Determine the [X, Y] coordinate at the center of the cell enclosing the given text.  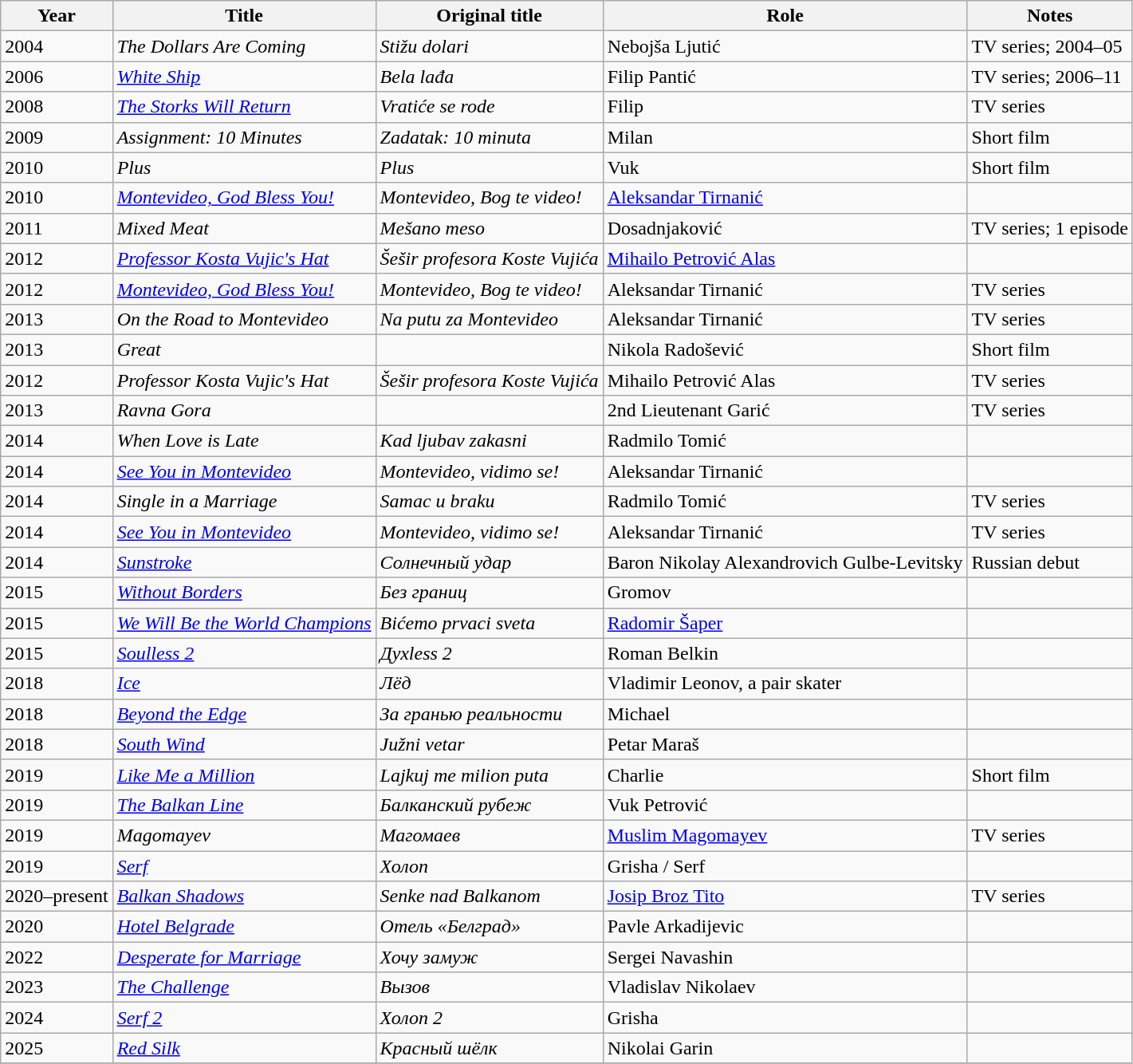
TV series; 1 episode [1049, 228]
Bela lađa [490, 77]
Notes [1049, 16]
Vratiće se rode [490, 107]
Nikola Radošević [785, 349]
Russian debut [1049, 562]
Grisha / Serf [785, 865]
South Wind [244, 744]
2023 [57, 987]
Great [244, 349]
Na putu za Montevideo [490, 319]
White Ship [244, 77]
Role [785, 16]
Serf [244, 865]
Samac u braku [490, 502]
We Will Be the World Champions [244, 623]
Roman Belkin [785, 653]
Mixed Meat [244, 228]
Lajkuj me milion puta [490, 774]
Холоп 2 [490, 1018]
Sunstroke [244, 562]
Title [244, 16]
Balkan Shadows [244, 897]
Sergei Navashin [785, 957]
Beyond the Edge [244, 714]
2020–present [57, 897]
The Storks Will Return [244, 107]
Hotel Belgrade [244, 927]
Nikolai Garin [785, 1048]
Вызов [490, 987]
Stižu dolari [490, 46]
Single in a Marriage [244, 502]
Солнечный удар [490, 562]
Ice [244, 684]
2nd Lieutenant Garić [785, 411]
The Dollars Are Coming [244, 46]
2020 [57, 927]
Vuk [785, 167]
За гранью реальности [490, 714]
Хочу замуж [490, 957]
Serf 2 [244, 1018]
Petar Maraš [785, 744]
Nebojša Ljutić [785, 46]
Bićemo prvaci sveta [490, 623]
Senke nad Balkanom [490, 897]
2004 [57, 46]
Vladimir Leonov, a pair skater [785, 684]
Grisha [785, 1018]
Michael [785, 714]
2022 [57, 957]
Without Borders [244, 593]
2008 [57, 107]
Radomir Šaper [785, 623]
Charlie [785, 774]
Josip Broz Tito [785, 897]
Лёд [490, 684]
The Balkan Line [244, 805]
Без границ [490, 593]
TV series; 2004–05 [1049, 46]
2009 [57, 137]
Assignment: 10 Minutes [244, 137]
Južni vetar [490, 744]
Zadatak: 10 minuta [490, 137]
Балканский рубеж [490, 805]
Отель «Белград» [490, 927]
Vuk Petrović [785, 805]
TV series; 2006–11 [1049, 77]
Dosadnjaković [785, 228]
The Challenge [244, 987]
Vladislav Nikolaev [785, 987]
Soulless 2 [244, 653]
2025 [57, 1048]
Like Me a Million [244, 774]
Filip [785, 107]
Milan [785, 137]
Year [57, 16]
Original title [490, 16]
Filip Pantić [785, 77]
Pavle Arkadijevic [785, 927]
Baron Nikolay Alexandrovich Gulbe-Levitsky [785, 562]
Red Silk [244, 1048]
Muslim Magomayev [785, 835]
2006 [57, 77]
Desperate for Marriage [244, 957]
2011 [57, 228]
Mešano meso [490, 228]
Магомаев [490, 835]
Холоп [490, 865]
On the Road to Montevideo [244, 319]
2024 [57, 1018]
Magomayev [244, 835]
When Love is Late [244, 441]
Gromov [785, 593]
Ravna Gora [244, 411]
Духless 2 [490, 653]
Красный шёлк [490, 1048]
Kad ljubav zakasni [490, 441]
